Determine the [X, Y] coordinate at the center of the cell enclosing the given text.  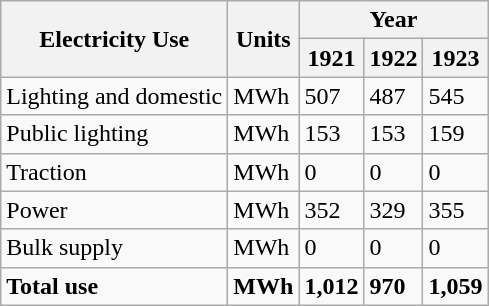
507 [332, 96]
Bulk supply [114, 248]
1923 [456, 58]
Electricity Use [114, 39]
Total use [114, 286]
Public lighting [114, 134]
1921 [332, 58]
159 [456, 134]
1,012 [332, 286]
Power [114, 210]
Lighting and domestic [114, 96]
970 [394, 286]
Year [394, 20]
487 [394, 96]
545 [456, 96]
Traction [114, 172]
1922 [394, 58]
329 [394, 210]
1,059 [456, 286]
352 [332, 210]
Units [264, 39]
355 [456, 210]
